Identify which cell holds the provided text, then report its (x, y) central coordinate. 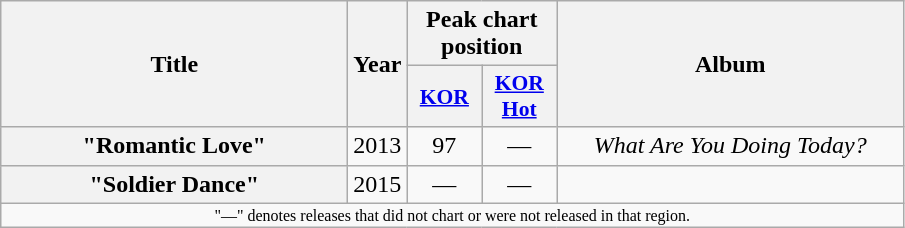
Album (730, 64)
Year (378, 64)
2015 (378, 184)
KOR Hot (520, 96)
"Romantic Love" (174, 146)
97 (444, 146)
KOR (444, 96)
What Are You Doing Today? (730, 146)
"Soldier Dance" (174, 184)
Title (174, 64)
Peak chart position (482, 34)
"—" denotes releases that did not chart or were not released in that region. (452, 215)
2013 (378, 146)
